Return the [x, y] coordinate for the center point of the cell that contains the specified text.  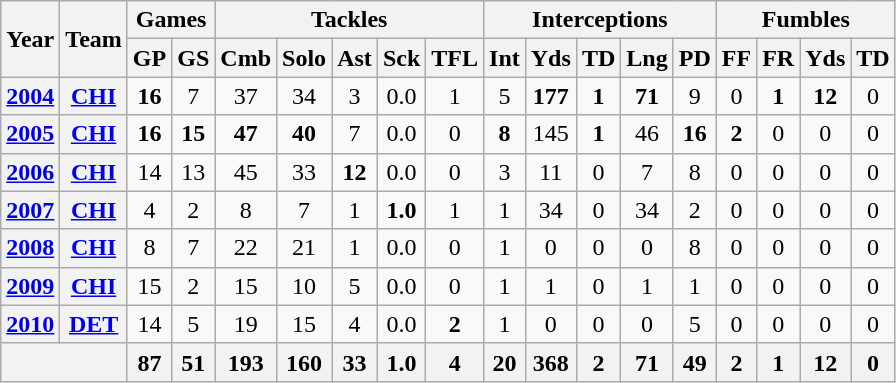
177 [550, 96]
368 [550, 362]
2004 [30, 96]
11 [550, 172]
Sck [401, 58]
40 [304, 134]
13 [194, 172]
20 [505, 362]
2009 [30, 286]
GS [194, 58]
FF [736, 58]
DET [94, 324]
Cmb [246, 58]
Interceptions [600, 20]
19 [246, 324]
51 [194, 362]
Lng [647, 58]
145 [550, 134]
Team [94, 39]
9 [694, 96]
Games [170, 20]
2010 [30, 324]
TFL [455, 58]
37 [246, 96]
Tackles [350, 20]
Ast [355, 58]
10 [304, 286]
193 [246, 362]
21 [304, 248]
22 [246, 248]
Fumbles [806, 20]
49 [694, 362]
Solo [304, 58]
47 [246, 134]
2008 [30, 248]
Year [30, 39]
46 [647, 134]
PD [694, 58]
2006 [30, 172]
160 [304, 362]
GP [149, 58]
2005 [30, 134]
87 [149, 362]
45 [246, 172]
FR [778, 58]
Int [505, 58]
2007 [30, 210]
